Identify which cell holds the provided text, then report its [x, y] central coordinate. 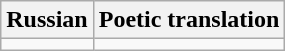
Poetic translation [189, 20]
Russian [47, 20]
